Return the (X, Y) coordinate for the center point of the cell that contains the specified text.  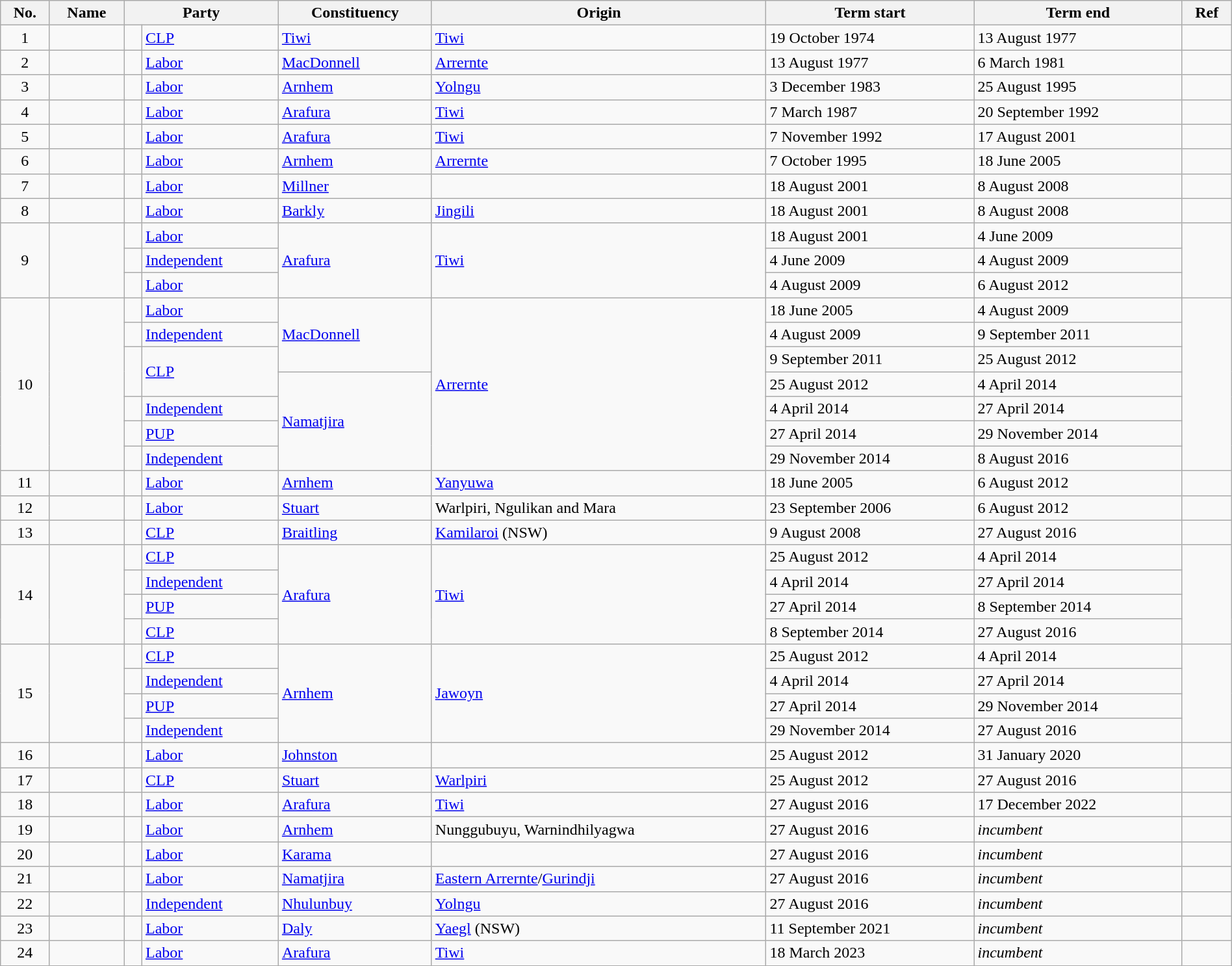
Nunggubuyu, Warnindhilyagwa (599, 829)
31 January 2020 (1078, 755)
Term start (870, 13)
11 September 2021 (870, 928)
21 (25, 879)
20 (25, 854)
15 (25, 693)
17 (25, 780)
8 August 2016 (1078, 458)
Braitling (355, 532)
6 (25, 161)
9 August 2008 (870, 532)
Yaegl (NSW) (599, 928)
Term end (1078, 13)
Eastern Arrernte/Gurindji (599, 879)
13 (25, 532)
17 August 2001 (1078, 137)
Yanyuwa (599, 483)
22 (25, 904)
Johnston (355, 755)
18 (25, 805)
6 March 1981 (1078, 62)
Constituency (355, 13)
3 (25, 87)
8 (25, 211)
1 (25, 38)
Party (201, 13)
23 September 2006 (870, 508)
Jawoyn (599, 693)
7 March 1987 (870, 112)
11 (25, 483)
17 December 2022 (1078, 805)
Ref (1207, 13)
Warlpiri, Ngulikan and Mara (599, 508)
Name (87, 13)
No. (25, 13)
Origin (599, 13)
10 (25, 384)
9 (25, 260)
Warlpiri (599, 780)
Jingili (599, 211)
Daly (355, 928)
20 September 1992 (1078, 112)
Millner (355, 186)
Nhulunbuy (355, 904)
12 (25, 508)
4 (25, 112)
23 (25, 928)
24 (25, 953)
2 (25, 62)
19 (25, 829)
7 (25, 186)
7 October 1995 (870, 161)
18 March 2023 (870, 953)
Barkly (355, 211)
25 August 1995 (1078, 87)
Karama (355, 854)
7 November 1992 (870, 137)
Kamilaroi (NSW) (599, 532)
19 October 1974 (870, 38)
5 (25, 137)
3 December 1983 (870, 87)
14 (25, 594)
16 (25, 755)
